Pinpoint the cell where the given text exists, returning its [x, y] midpoint coordinate. 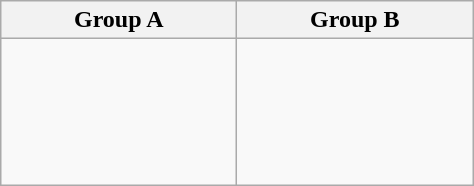
Group B [355, 20]
Group A [119, 20]
